Extract the [X, Y] coordinate from the center of the cell holding the provided text.  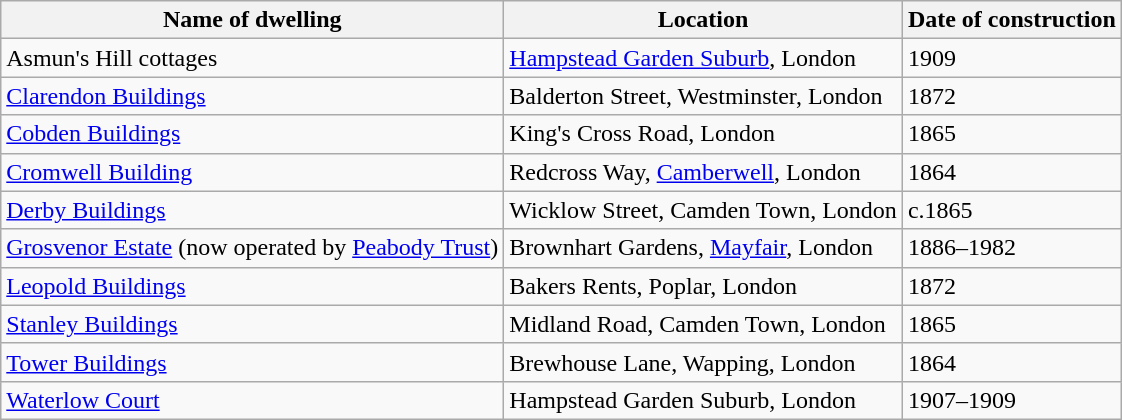
Midland Road, Camden Town, London [704, 324]
1909 [1012, 58]
Tower Buildings [252, 362]
1886–1982 [1012, 248]
Location [704, 20]
Grosvenor Estate (now operated by Peabody Trust) [252, 248]
King's Cross Road, London [704, 134]
c.1865 [1012, 210]
Stanley Buildings [252, 324]
Brewhouse Lane, Wapping, London [704, 362]
1907–1909 [1012, 400]
Wicklow Street, Camden Town, London [704, 210]
Asmun's Hill cottages [252, 58]
Name of dwelling [252, 20]
Cobden Buildings [252, 134]
Date of construction [1012, 20]
Leopold Buildings [252, 286]
Waterlow Court [252, 400]
Bakers Rents, Poplar, London [704, 286]
Derby Buildings [252, 210]
Balderton Street, Westminster, London [704, 96]
Brownhart Gardens, Mayfair, London [704, 248]
Redcross Way, Camberwell, London [704, 172]
Cromwell Building [252, 172]
Clarendon Buildings [252, 96]
